Return the [x, y] coordinate for the center point of the cell that contains the specified text.  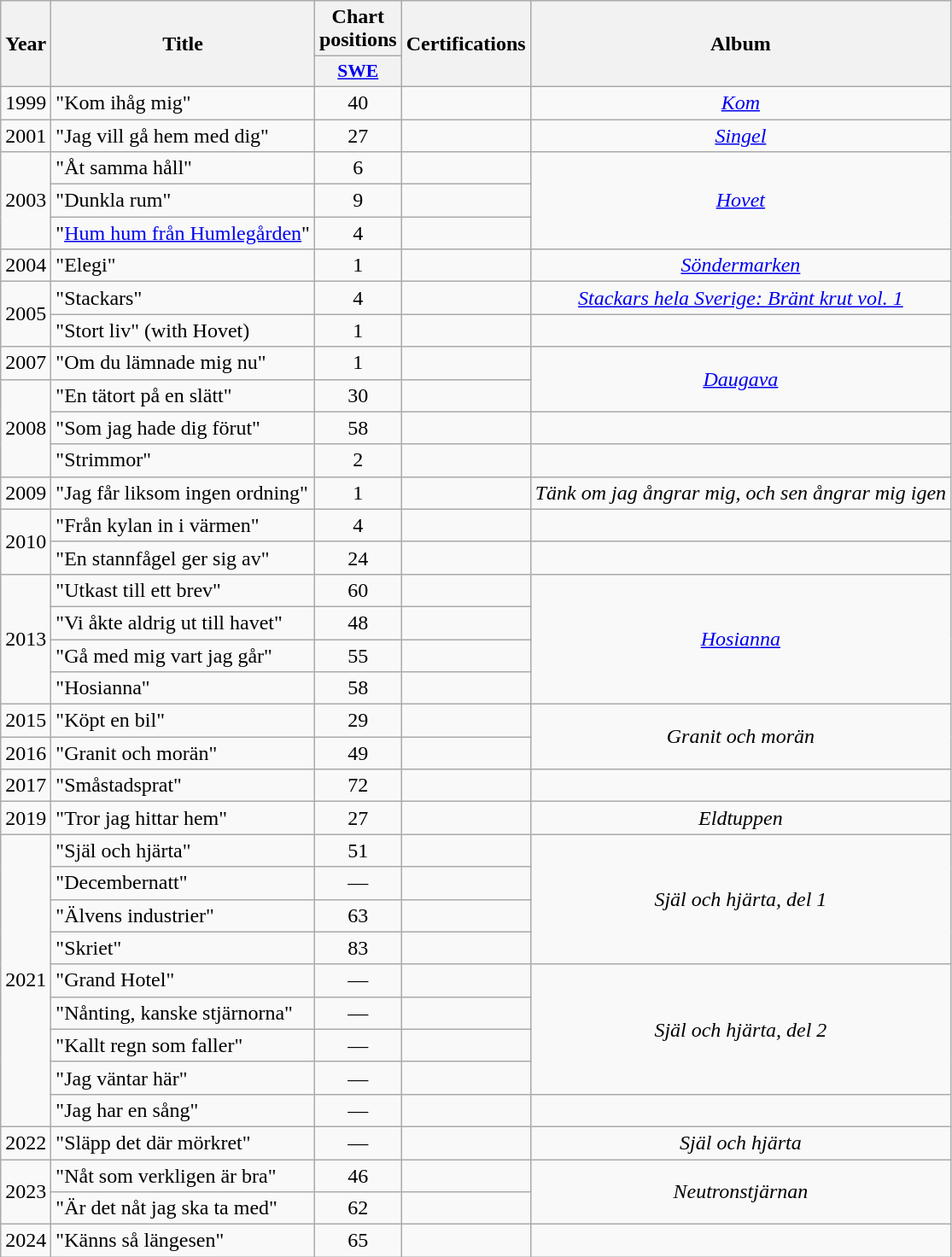
"Hosianna" [183, 688]
Granit och morän [740, 737]
24 [358, 558]
"Dunkla rum" [183, 201]
"Kallt regn som faller" [183, 1045]
"Elegi" [183, 266]
2021 [26, 980]
"Stort liv" (with Hovet) [183, 330]
"Tror jag hittar hem" [183, 818]
"Decembernatt" [183, 883]
Hosianna [740, 639]
Title [183, 44]
"Småstadsprat" [183, 786]
"Åt samma håll" [183, 168]
"Själ och hjärta" [183, 851]
Album [740, 44]
2010 [26, 541]
Kom [740, 102]
"Nåt som verkligen är bra" [183, 1176]
"Vi åkte aldrig ut till havet" [183, 623]
"Älvens industrier" [183, 915]
2008 [26, 428]
"Släpp det där mörkret" [183, 1143]
2001 [26, 136]
SWE [358, 72]
2024 [26, 1241]
9 [358, 201]
29 [358, 721]
"En tätort på en slätt" [183, 395]
"Jag har en sång" [183, 1110]
"Stackars" [183, 298]
"Gå med mig vart jag går" [183, 655]
2 [358, 460]
Hovet [740, 201]
2003 [26, 201]
6 [358, 168]
2019 [26, 818]
Year [26, 44]
"Strimmor" [183, 460]
63 [358, 915]
"Kom ihåg mig" [183, 102]
49 [358, 753]
"Är det nåt jag ska ta med" [183, 1208]
"Nånting, kanske stjärnorna" [183, 1013]
"Jag väntar här" [183, 1078]
2023 [26, 1192]
83 [358, 948]
Själ och hjärta, del 2 [740, 1029]
"Skriet" [183, 948]
"Hum hum från Humlegården" [183, 233]
"Känns så längesen" [183, 1241]
40 [358, 102]
2015 [26, 721]
2007 [26, 363]
Söndermarken [740, 266]
48 [358, 623]
2009 [26, 493]
"Utkast till ett brev" [183, 590]
"Jag får liksom ingen ordning" [183, 493]
2013 [26, 639]
"En stannfågel ger sig av" [183, 558]
2017 [26, 786]
Stackars hela Sverige: Bränt krut vol. 1 [740, 298]
Neutronstjärnan [740, 1192]
60 [358, 590]
Certifications [466, 44]
"Om du lämnade mig nu" [183, 363]
Själ och hjärta, del 1 [740, 899]
"Som jag hade dig förut" [183, 428]
Tänk om jag ångrar mig, och sen ångrar mig igen [740, 493]
65 [358, 1241]
72 [358, 786]
62 [358, 1208]
2004 [26, 266]
Daugava [740, 379]
2005 [26, 314]
30 [358, 395]
Eldtuppen [740, 818]
Chart positions [358, 29]
"Jag vill gå hem med dig" [183, 136]
"Grand Hotel" [183, 980]
46 [358, 1176]
"Granit och morän" [183, 753]
"Från kylan in i värmen" [183, 525]
2016 [26, 753]
Singel [740, 136]
2022 [26, 1143]
55 [358, 655]
51 [358, 851]
1999 [26, 102]
"Köpt en bil" [183, 721]
Själ och hjärta [740, 1143]
